Return the (x, y) coordinate for the center point of the cell that contains the specified text.  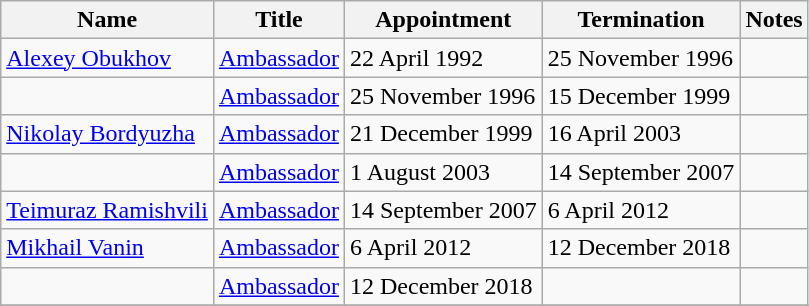
15 December 1999 (641, 96)
21 December 1999 (443, 134)
Alexey Obukhov (108, 58)
Termination (641, 20)
Title (278, 20)
Teimuraz Ramishvili (108, 210)
Notes (774, 20)
Mikhail Vanin (108, 248)
1 August 2003 (443, 172)
Name (108, 20)
Nikolay Bordyuzha (108, 134)
Appointment (443, 20)
22 April 1992 (443, 58)
16 April 2003 (641, 134)
